Output the [x, y] coordinate of the center of the cell containing the given text.  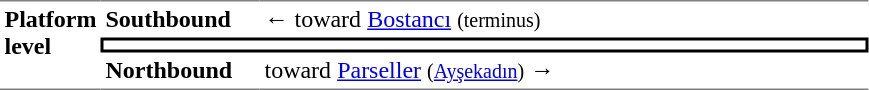
Southbound [180, 19]
Northbound [180, 71]
toward Parseller (Ayşekadın) → [564, 71]
Platform level [50, 45]
← toward Bostancı (terminus) [564, 19]
